Scan for the cell matching the given text and deliver its [X, Y] coordinate at center. 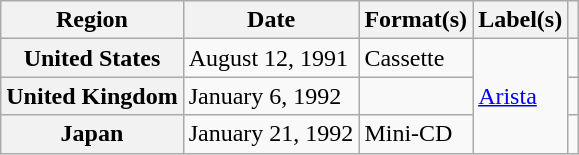
Cassette [416, 58]
Format(s) [416, 20]
United Kingdom [92, 96]
Arista [520, 96]
United States [92, 58]
August 12, 1991 [271, 58]
Region [92, 20]
January 6, 1992 [271, 96]
January 21, 1992 [271, 134]
Japan [92, 134]
Date [271, 20]
Label(s) [520, 20]
Mini-CD [416, 134]
